From the cell containing the given text, extract its center point as (x, y) coordinate. 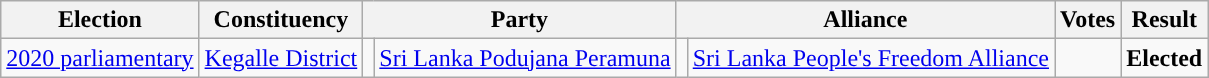
Votes (1088, 20)
Sri Lanka Podujana Peramuna (525, 58)
Elected (1164, 58)
Alliance (865, 20)
Party (520, 20)
Election (100, 20)
Constituency (281, 20)
2020 parliamentary (100, 58)
Sri Lanka People's Freedom Alliance (870, 58)
Kegalle District (281, 58)
Result (1164, 20)
